Extract the [X, Y] coordinate from the center of the cell holding the provided text.  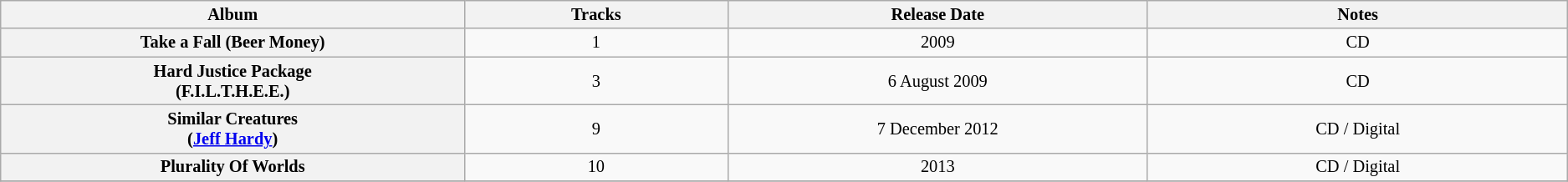
Hard Justice Package(F.I.L.T.H.E.E.) [232, 81]
3 [597, 81]
Take a Fall (Beer Money) [232, 43]
Album [232, 14]
6 August 2009 [937, 81]
1 [597, 43]
9 [597, 129]
10 [597, 167]
Tracks [597, 14]
Plurality Of Worlds [232, 167]
2013 [937, 167]
Notes [1357, 14]
7 December 2012 [937, 129]
Similar Creatures(Jeff Hardy) [232, 129]
Release Date [937, 14]
2009 [937, 43]
